Scan for the cell matching the given text and deliver its [X, Y] coordinate at center. 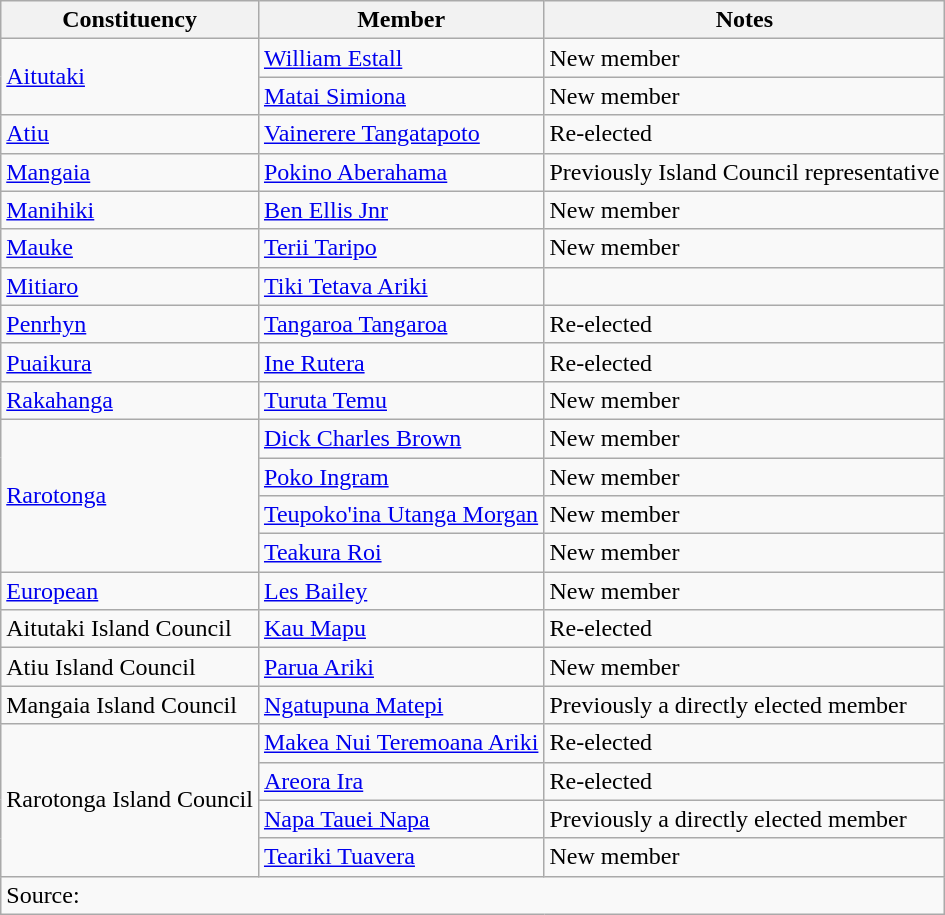
Les Bailey [401, 591]
European [130, 591]
Ben Ellis Jnr [401, 210]
Dick Charles Brown [401, 438]
Terii Taripo [401, 248]
Kau Mapu [401, 629]
Manihiki [130, 210]
Pokino Aberahama [401, 172]
Notes [744, 20]
Makea Nui Teremoana Ariki [401, 743]
Constituency [130, 20]
Mitiaro [130, 286]
Vainerere Tangatapoto [401, 134]
Aitutaki [130, 77]
Atiu [130, 134]
Napa Tauei Napa [401, 819]
Atiu Island Council [130, 667]
Aitutaki Island Council [130, 629]
Teupoko'ina Utanga Morgan [401, 515]
Mangaia Island Council [130, 705]
Ngatupuna Matepi [401, 705]
Rarotonga Island Council [130, 800]
Tangaroa Tangaroa [401, 324]
Teakura Roi [401, 553]
Puaikura [130, 362]
Poko Ingram [401, 477]
Previously Island Council representative [744, 172]
Mauke [130, 248]
Source: [473, 895]
Member [401, 20]
Teariki Tuavera [401, 857]
Parua Ariki [401, 667]
Rarotonga [130, 495]
Areora Ira [401, 781]
Mangaia [130, 172]
Penrhyn [130, 324]
William Estall [401, 58]
Ine Rutera [401, 362]
Turuta Temu [401, 400]
Tiki Tetava Ariki [401, 286]
Matai Simiona [401, 96]
Rakahanga [130, 400]
